For the text-containing cell, return its midpoint in [X, Y] coordinate format. 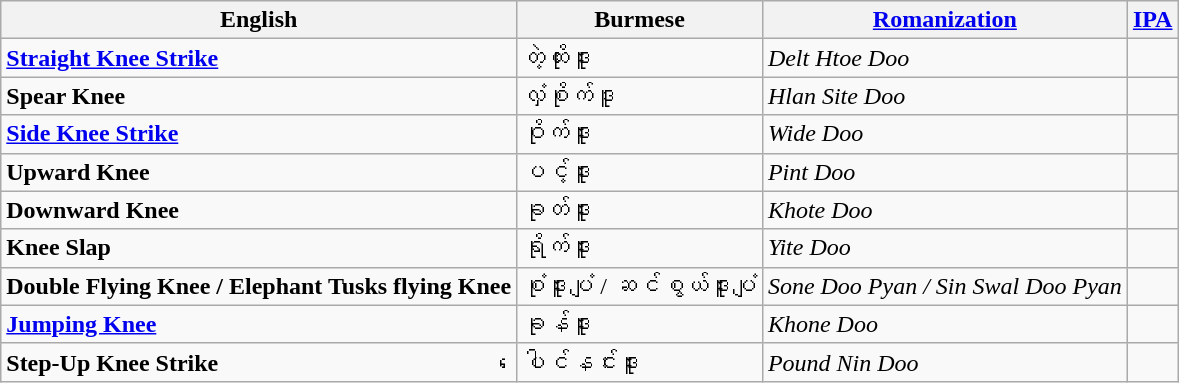
Downward Knee [259, 210]
Knee Slap [259, 248]
Jumping Knee [259, 324]
Yite Doo [944, 248]
Double Flying Knee / Elephant Tusks flying Knee [259, 286]
Spear Knee [259, 96]
English [259, 20]
Khote Doo [944, 210]
ဝိုက်ဒူး [640, 134]
Sone Doo Pyan / Sin Swal Doo Pyan [944, 286]
ပေါင်နင်းဒူး [640, 362]
Burmese [640, 20]
ခုန်ဒူး [640, 324]
ခုတ်ဒူး [640, 210]
Khone Doo [944, 324]
Pint Doo [944, 172]
Hlan Site Doo [944, 96]
Pound Nin Doo [944, 362]
တဲ့ထိုးဒူး [640, 58]
Delt Htoe Doo [944, 58]
Step-Up Knee Strike [259, 362]
Romanization [944, 20]
စုံဒူးပျံ / ဆင်စွယ်ဒူးပျံ [640, 286]
ရိုက်ဒူး [640, 248]
Upward Knee [259, 172]
လှံစိုက်ဒူ [640, 96]
IPA [1152, 20]
ပင့်ဒူး [640, 172]
Straight Knee Strike [259, 58]
Wide Doo [944, 134]
Side Knee Strike [259, 134]
